Capture the cell that displays the provided text and extract its (X, Y) central coordinate. 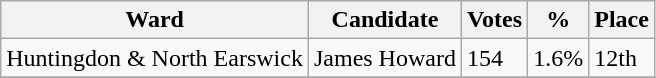
Votes (494, 20)
James Howard (384, 58)
154 (494, 58)
% (558, 20)
Candidate (384, 20)
Place (622, 20)
1.6% (558, 58)
12th (622, 58)
Ward (155, 20)
Huntingdon & North Earswick (155, 58)
